Locate the cell with the specified text and output its (x, y) center coordinate. 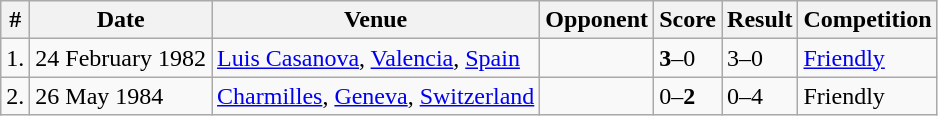
1. (16, 58)
24 February 1982 (121, 58)
Luis Casanova, Valencia, Spain (376, 58)
Score (688, 20)
Opponent (597, 20)
Competition (868, 20)
Date (121, 20)
Venue (376, 20)
0–4 (760, 96)
Result (760, 20)
2. (16, 96)
Charmilles, Geneva, Switzerland (376, 96)
0–2 (688, 96)
26 May 1984 (121, 96)
# (16, 20)
